From the cell containing the given text, extract its center point as (x, y) coordinate. 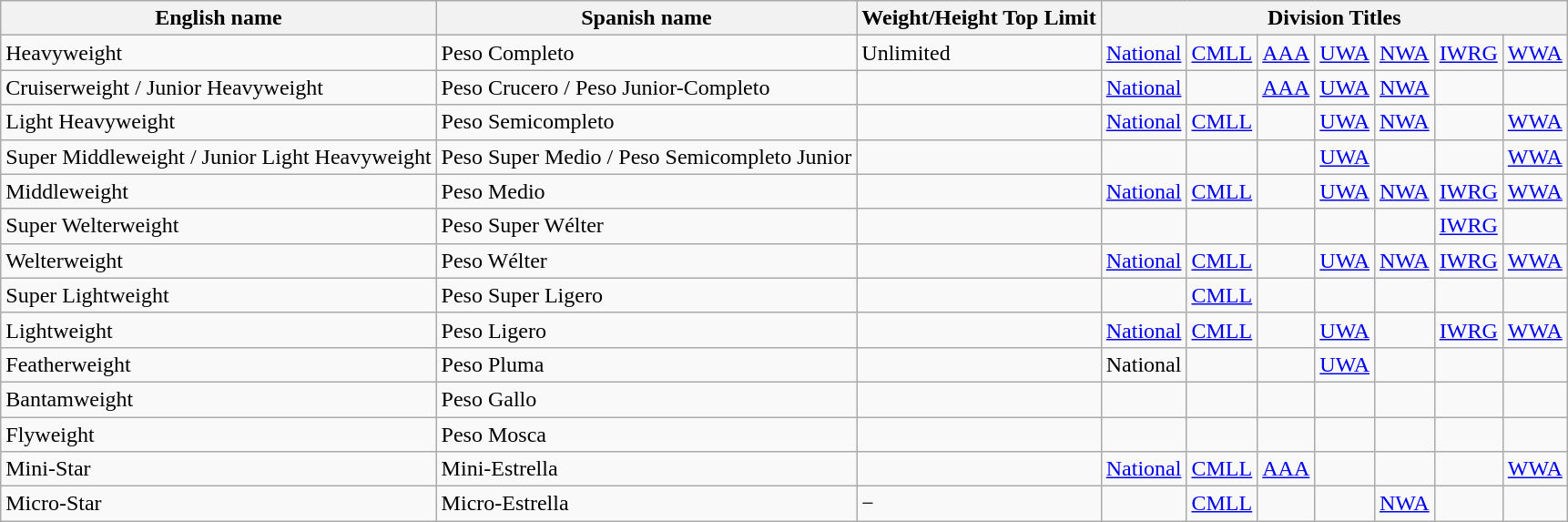
Super Lightweight (219, 295)
Peso Semicompleto (647, 122)
Flyweight (219, 435)
Peso Gallo (647, 399)
Bantamweight (219, 399)
Peso Medio (647, 191)
Peso Super Ligero (647, 295)
Super Middleweight / Junior Light Heavyweight (219, 157)
Peso Wélter (647, 261)
Peso Pluma (647, 364)
Micro-Estrella (647, 504)
Peso Super Medio / Peso Semicompleto Junior (647, 157)
Unlimited (979, 53)
Spanish name (647, 18)
Heavyweight (219, 53)
Super Welterweight (219, 226)
Weight/Height Top Limit (979, 18)
Light Heavyweight (219, 122)
Peso Crucero / Peso Junior-Completo (647, 87)
Mini-Star (219, 469)
Micro-Star (219, 504)
Peso Super Wélter (647, 226)
Division Titles (1334, 18)
Peso Completo (647, 53)
Peso Ligero (647, 330)
Middleweight (219, 191)
Featherweight (219, 364)
Welterweight (219, 261)
Cruiserweight / Junior Heavyweight (219, 87)
− (979, 504)
Mini-Estrella (647, 469)
English name (219, 18)
Lightweight (219, 330)
Peso Mosca (647, 435)
